Determine the (x, y) coordinate at the center of the cell enclosing the given text.  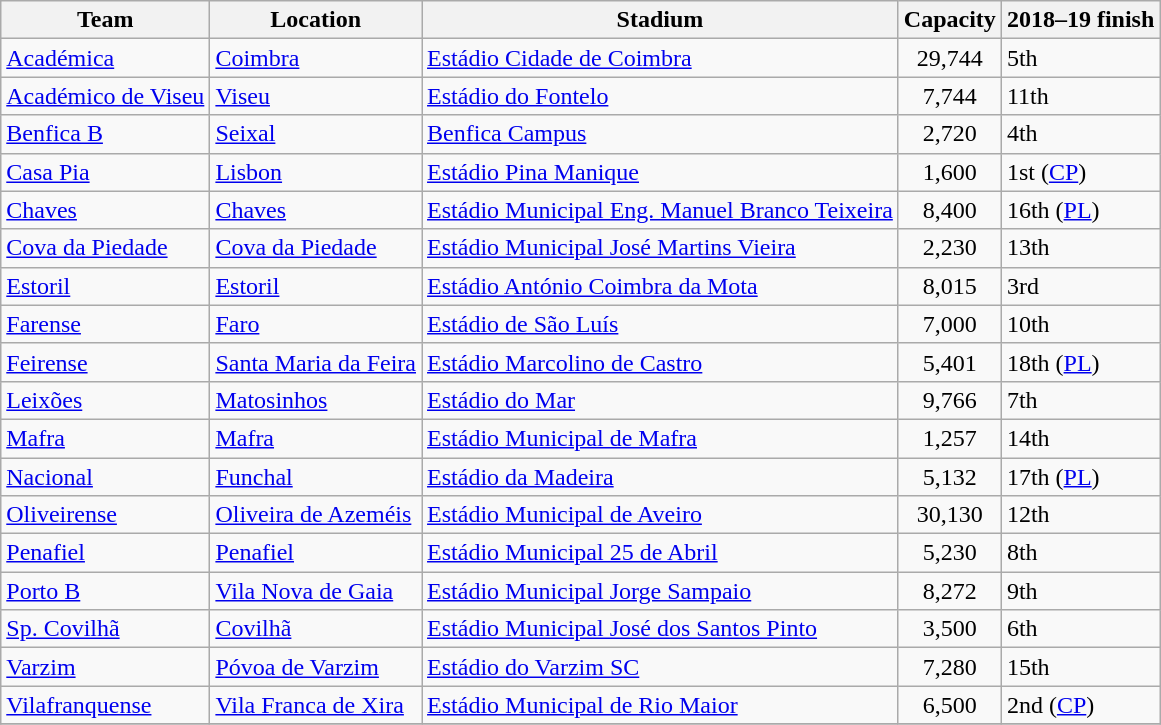
Team (106, 20)
Estádio do Mar (660, 400)
Académico de Viseu (106, 96)
Nacional (106, 477)
Seixal (316, 134)
Oliveira de Azeméis (316, 515)
Estádio Pina Manique (660, 172)
Varzim (106, 667)
Vila Nova de Gaia (316, 591)
Oliveirense (106, 515)
30,130 (950, 515)
Leixões (106, 400)
Viseu (316, 96)
29,744 (950, 58)
Estádio Municipal Jorge Sampaio (660, 591)
Estádio Municipal José dos Santos Pinto (660, 629)
7,744 (950, 96)
10th (1080, 324)
Estádio Marcolino de Castro (660, 362)
8,015 (950, 286)
13th (1080, 248)
Sp. Covilhã (106, 629)
Benfica Campus (660, 134)
Capacity (950, 20)
4th (1080, 134)
5,230 (950, 553)
2nd (CP) (1080, 705)
2018–19 finish (1080, 20)
Faro (316, 324)
Benfica B (106, 134)
Coimbra (316, 58)
Estádio do Varzim SC (660, 667)
9th (1080, 591)
16th (PL) (1080, 210)
Porto B (106, 591)
Estádio Municipal 25 de Abril (660, 553)
1st (CP) (1080, 172)
14th (1080, 438)
12th (1080, 515)
Farense (106, 324)
Funchal (316, 477)
Lisbon (316, 172)
5,132 (950, 477)
6th (1080, 629)
Santa Maria da Feira (316, 362)
7,000 (950, 324)
1,257 (950, 438)
9,766 (950, 400)
Estádio Municipal de Mafra (660, 438)
Estádio do Fontelo (660, 96)
Location (316, 20)
Estádio da Madeira (660, 477)
3rd (1080, 286)
7th (1080, 400)
8th (1080, 553)
Covilhã (316, 629)
11th (1080, 96)
Estádio Municipal Eng. Manuel Branco Teixeira (660, 210)
7,280 (950, 667)
Académica (106, 58)
8,400 (950, 210)
17th (PL) (1080, 477)
Casa Pia (106, 172)
15th (1080, 667)
2,230 (950, 248)
Stadium (660, 20)
Estádio Municipal José Martins Vieira (660, 248)
18th (PL) (1080, 362)
Estádio Municipal de Rio Maior (660, 705)
3,500 (950, 629)
Matosinhos (316, 400)
Estádio António Coimbra da Mota (660, 286)
5th (1080, 58)
Póvoa de Varzim (316, 667)
6,500 (950, 705)
Vilafranquense (106, 705)
Estádio Municipal de Aveiro (660, 515)
2,720 (950, 134)
8,272 (950, 591)
Estádio de São Luís (660, 324)
Feirense (106, 362)
5,401 (950, 362)
1,600 (950, 172)
Estádio Cidade de Coimbra (660, 58)
Vila Franca de Xira (316, 705)
